Search for the cell housing the specified text and yield its [X, Y] center coordinate. 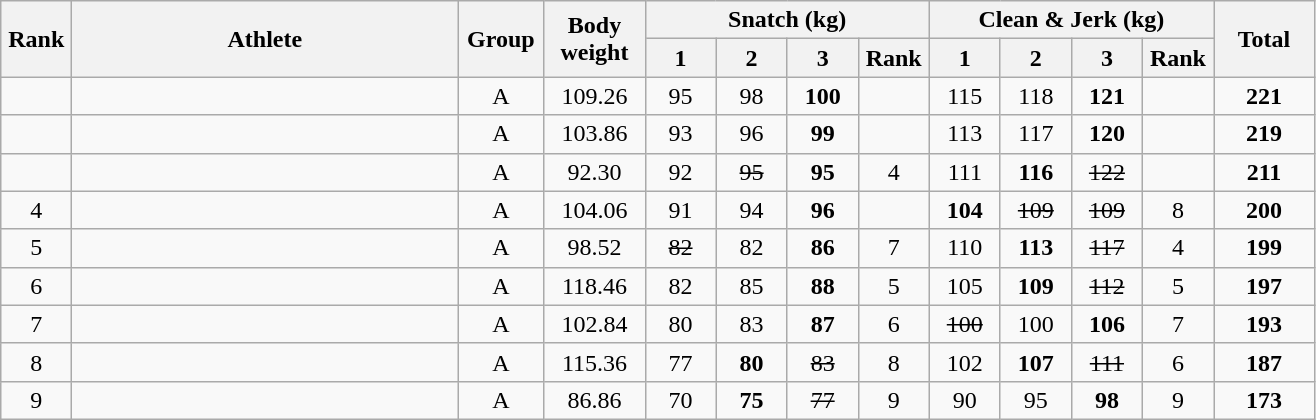
106 [1106, 324]
102.84 [594, 324]
219 [1264, 134]
92 [680, 172]
112 [1106, 286]
110 [964, 248]
115.36 [594, 362]
221 [1264, 96]
200 [1264, 210]
121 [1106, 96]
87 [822, 324]
93 [680, 134]
86.86 [594, 400]
75 [752, 400]
102 [964, 362]
94 [752, 210]
107 [1036, 362]
90 [964, 400]
98.52 [594, 248]
85 [752, 286]
187 [1264, 362]
Clean & Jerk (kg) [1071, 20]
120 [1106, 134]
116 [1036, 172]
104 [964, 210]
92.30 [594, 172]
197 [1264, 286]
104.06 [594, 210]
99 [822, 134]
199 [1264, 248]
118 [1036, 96]
Body weight [594, 39]
193 [1264, 324]
118.46 [594, 286]
105 [964, 286]
Total [1264, 39]
115 [964, 96]
173 [1264, 400]
91 [680, 210]
88 [822, 286]
86 [822, 248]
Athlete [265, 39]
Group [501, 39]
70 [680, 400]
109.26 [594, 96]
103.86 [594, 134]
Snatch (kg) [787, 20]
122 [1106, 172]
211 [1264, 172]
